Return the (X, Y) coordinate for the center point of the cell that contains the specified text.  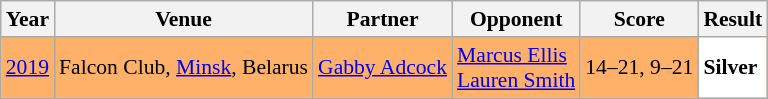
Year (28, 19)
Falcon Club, Minsk, Belarus (184, 68)
Partner (382, 19)
Silver (732, 68)
Marcus Ellis Lauren Smith (516, 68)
Score (639, 19)
14–21, 9–21 (639, 68)
Venue (184, 19)
Opponent (516, 19)
Gabby Adcock (382, 68)
Result (732, 19)
2019 (28, 68)
